Return the (x, y) coordinate for the center point of the cell that contains the specified text.  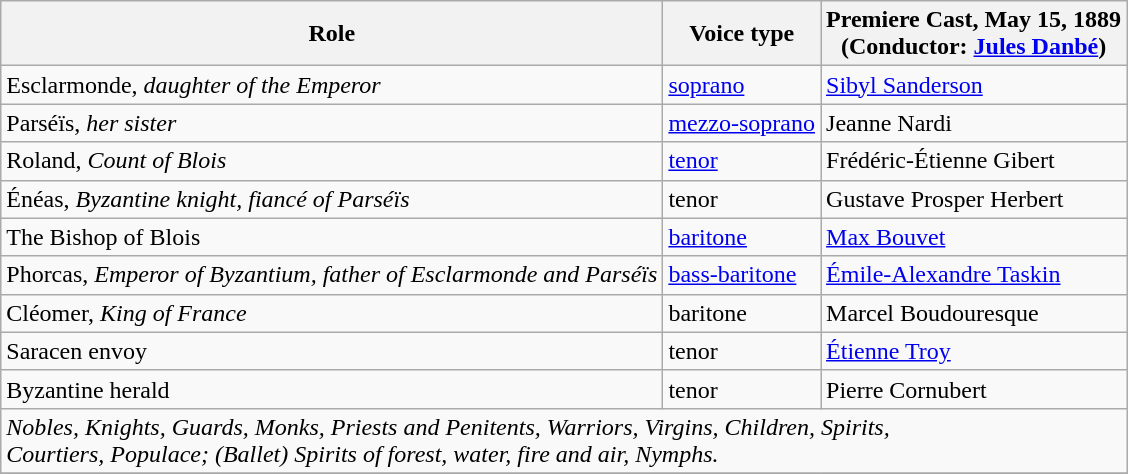
Role (332, 34)
mezzo-soprano (742, 123)
Émile-Alexandre Taskin (974, 275)
The Bishop of Blois (332, 237)
Frédéric-Étienne Gibert (974, 161)
Sibyl Sanderson (974, 85)
Saracen envoy (332, 351)
Esclarmonde, daughter of the Emperor (332, 85)
Max Bouvet (974, 237)
Byzantine herald (332, 389)
bass-baritone (742, 275)
Roland, Count of Blois (332, 161)
Étienne Troy (974, 351)
soprano (742, 85)
Pierre Cornubert (974, 389)
Voice type (742, 34)
Parséїs, her sister (332, 123)
Énéas, Byzantine knight, fiancé of Parséїs (332, 199)
Phorcas, Emperor of Byzantium, father of Esclarmonde and Parséїs (332, 275)
Gustave Prosper Herbert (974, 199)
Marcel Boudouresque (974, 313)
Premiere Cast, May 15, 1889(Conductor: Jules Danbé) (974, 34)
Cléomer, King of France (332, 313)
Jeanne Nardi (974, 123)
